From the cell containing the given text, extract its center point as [X, Y] coordinate. 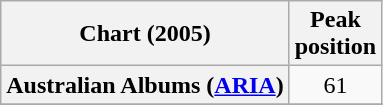
Chart (2005) [145, 34]
Australian Albums (ARIA) [145, 85]
61 [335, 85]
Peakposition [335, 34]
